Find where the given text appears and provide that cell's center as (X, Y) coordinate. 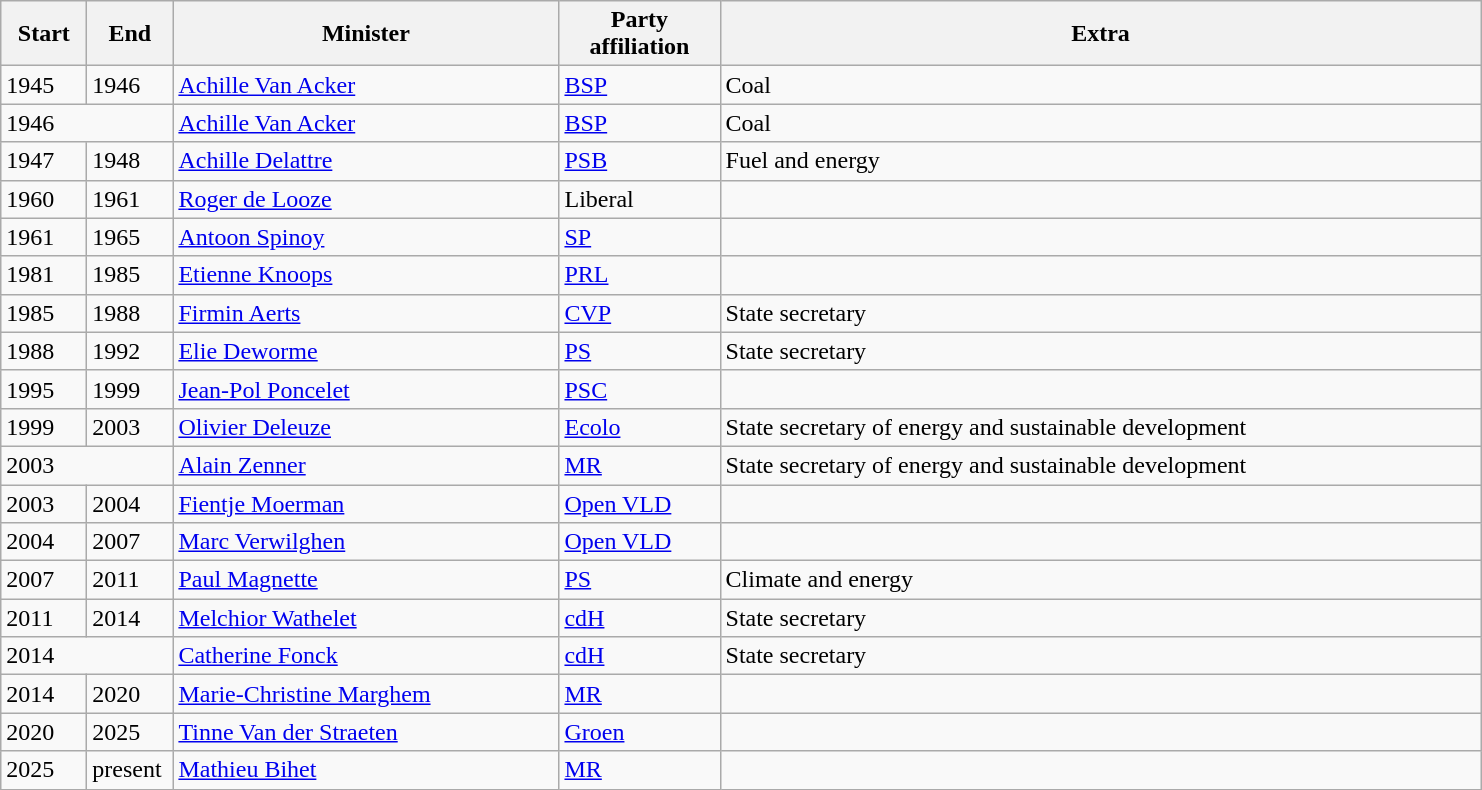
Extra (1100, 34)
Minister (366, 34)
1992 (130, 351)
Fuel and energy (1100, 161)
Achille Delattre (366, 161)
1965 (130, 237)
Roger de Looze (366, 199)
Marie-Christine Marghem (366, 694)
present (130, 770)
Mathieu Bihet (366, 770)
SP (640, 237)
Jean-Pol Poncelet (366, 389)
PSC (640, 389)
Elie Deworme (366, 351)
1945 (44, 85)
Olivier Deleuze (366, 427)
1995 (44, 389)
Firmin Aerts (366, 313)
Ecolo (640, 427)
Etienne Knoops (366, 275)
Climate and energy (1100, 580)
Catherine Fonck (366, 656)
1960 (44, 199)
PSB (640, 161)
1948 (130, 161)
Groen (640, 732)
CVP (640, 313)
Tinne Van der Straeten (366, 732)
End (130, 34)
Paul Magnette (366, 580)
Liberal (640, 199)
PRL (640, 275)
Party affiliation (640, 34)
Alain Zenner (366, 465)
Start (44, 34)
Melchior Wathelet (366, 618)
Fientje Moerman (366, 503)
Antoon Spinoy (366, 237)
1947 (44, 161)
Marc Verwilghen (366, 542)
1981 (44, 275)
